Extract the (x, y) coordinate from the center of the cell holding the provided text.  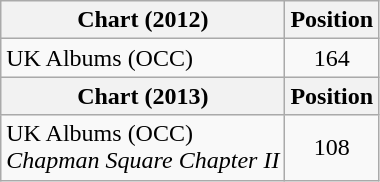
164 (332, 58)
108 (332, 148)
Chart (2013) (143, 96)
UK Albums (OCC)Chapman Square Chapter II (143, 148)
Chart (2012) (143, 20)
UK Albums (OCC) (143, 58)
